Capture the cell that displays the provided text and extract its (x, y) central coordinate. 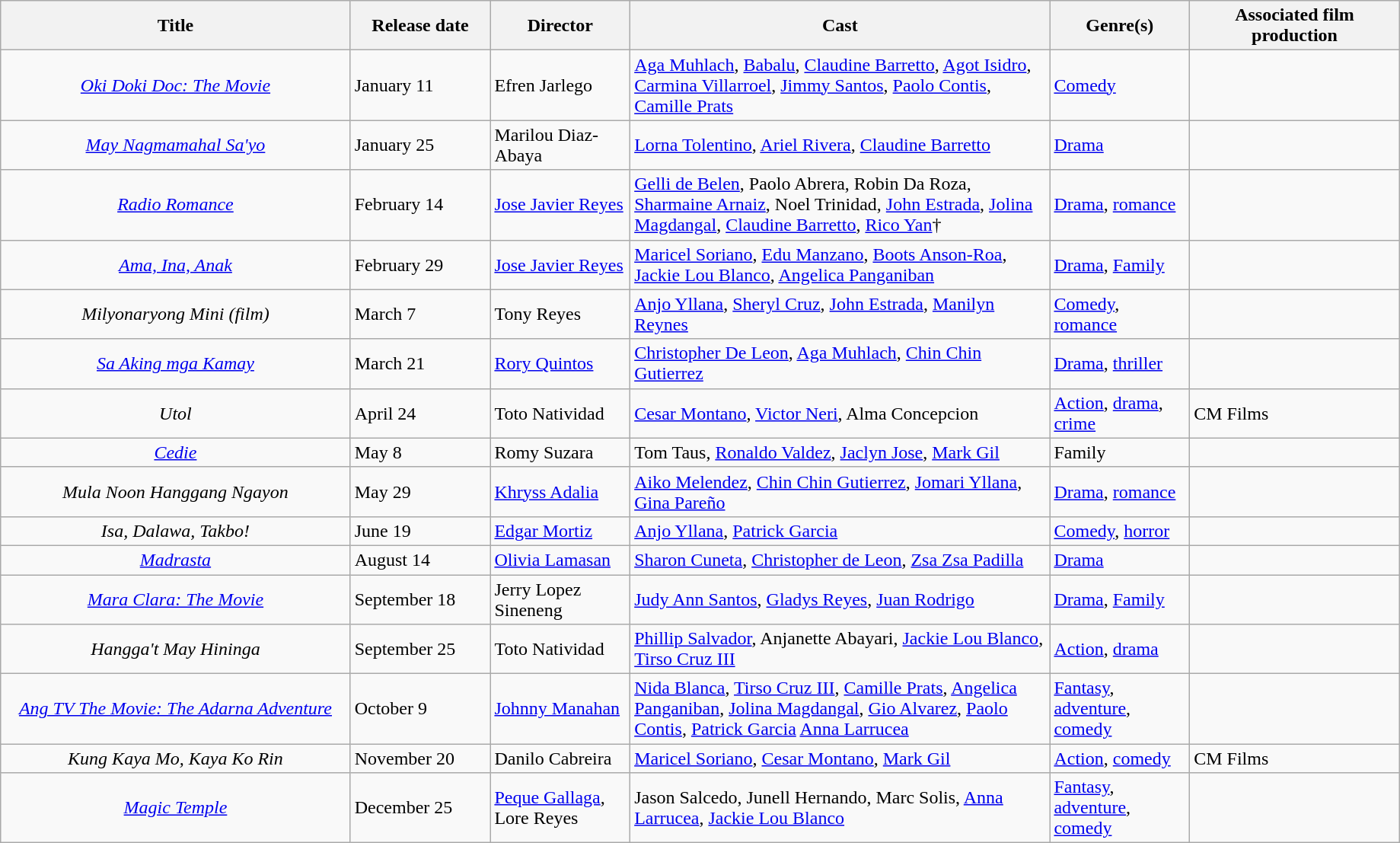
Radio Romance (175, 205)
Aga Muhlach, Babalu, Claudine Barretto, Agot Isidro, Carmina Villarroel, Jimmy Santos, Paolo Contis, Camille Prats (840, 85)
Release date (420, 26)
August 14 (420, 560)
Tom Taus, Ronaldo Valdez, Jaclyn Jose, Mark Gil (840, 452)
Comedy, romance (1120, 314)
January 25 (420, 145)
Action, drama, crime (1120, 413)
Romy Suzara (560, 452)
Lorna Tolentino, Ariel Rivera, Claudine Barretto (840, 145)
Olivia Lamasan (560, 560)
November 20 (420, 758)
Cesar Montano, Victor Neri, Alma Concepcion (840, 413)
Action, drama (1120, 649)
Peque Gallaga, Lore Reyes (560, 808)
February 14 (420, 205)
Director (560, 26)
Jerry Lopez Sineneng (560, 599)
Gelli de Belen, Paolo Abrera, Robin Da Roza, Sharmaine Arnaiz, Noel Trinidad, John Estrada, Jolina Magdangal, Claudine Barretto, Rico Yan† (840, 205)
Madrasta (175, 560)
Sharon Cuneta, Christopher de Leon, Zsa Zsa Padilla (840, 560)
May 8 (420, 452)
Hangga't May Hininga (175, 649)
Milyonaryong Mini (film) (175, 314)
Edgar Mortiz (560, 531)
Mara Clara: The Movie (175, 599)
Johnny Manahan (560, 709)
Mula Noon Hanggang Ngayon (175, 492)
Isa, Dalawa, Takbo! (175, 531)
Rory Quintos (560, 364)
Associated film production (1295, 26)
Sa Aking mga Kamay (175, 364)
April 24 (420, 413)
June 19 (420, 531)
Drama, thriller (1120, 364)
Christopher De Leon, Aga Muhlach, Chin Chin Gutierrez (840, 364)
Maricel Soriano, Edu Manzano, Boots Anson-Roa, Jackie Lou Blanco, Angelica Panganiban (840, 265)
Ang TV The Movie: The Adarna Adventure (175, 709)
Kung Kaya Mo, Kaya Ko Rin (175, 758)
Title (175, 26)
Tony Reyes (560, 314)
Anjo Yllana, Patrick Garcia (840, 531)
Judy Ann Santos, Gladys Reyes, Juan Rodrigo (840, 599)
Cedie (175, 452)
Efren Jarlego (560, 85)
Aiko Melendez, Chin Chin Gutierrez, Jomari Yllana, Gina Pareño (840, 492)
Ama, Ina, Anak (175, 265)
Phillip Salvador, Anjanette Abayari, Jackie Lou Blanco, Tirso Cruz III (840, 649)
Oki Doki Doc: The Movie (175, 85)
Magic Temple (175, 808)
Cast (840, 26)
May Nagmamahal Sa'yo (175, 145)
Family (1120, 452)
Anjo Yllana, Sheryl Cruz, John Estrada, Manilyn Reynes (840, 314)
Action, comedy (1120, 758)
March 7 (420, 314)
May 29 (420, 492)
Nida Blanca, Tirso Cruz III, Camille Prats, Angelica Panganiban, Jolina Magdangal, Gio Alvarez, Paolo Contis, Patrick Garcia Anna Larrucea (840, 709)
February 29 (420, 265)
Danilo Cabreira (560, 758)
Genre(s) (1120, 26)
September 25 (420, 649)
Utol (175, 413)
Jason Salcedo, Junell Hernando, Marc Solis, Anna Larrucea, Jackie Lou Blanco (840, 808)
Khryss Adalia (560, 492)
January 11 (420, 85)
Comedy, horror (1120, 531)
Comedy (1120, 85)
September 18 (420, 599)
December 25 (420, 808)
Marilou Diaz-Abaya (560, 145)
Maricel Soriano, Cesar Montano, Mark Gil (840, 758)
October 9 (420, 709)
March 21 (420, 364)
